Determine the [x, y] coordinate at the center of the cell enclosing the given text.  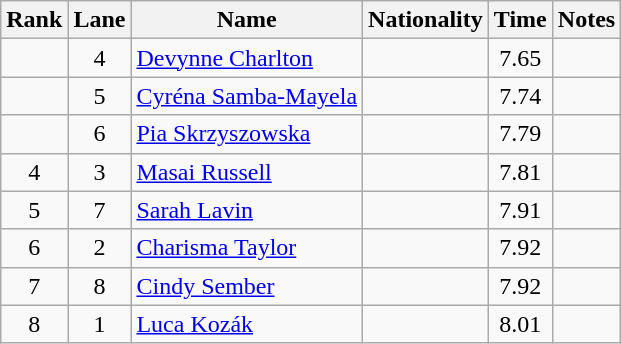
Notes [586, 20]
1 [100, 324]
7.81 [520, 172]
Lane [100, 20]
3 [100, 172]
Cyréna Samba-Mayela [247, 96]
7.74 [520, 96]
Rank [34, 20]
7.91 [520, 210]
2 [100, 248]
Cindy Sember [247, 286]
Name [247, 20]
Devynne Charlton [247, 58]
Luca Kozák [247, 324]
7.65 [520, 58]
8.01 [520, 324]
7.79 [520, 134]
Sarah Lavin [247, 210]
Time [520, 20]
Charisma Taylor [247, 248]
Masai Russell [247, 172]
Pia Skrzyszowska [247, 134]
Nationality [426, 20]
